Locate the cell with the specified text and output its [X, Y] center coordinate. 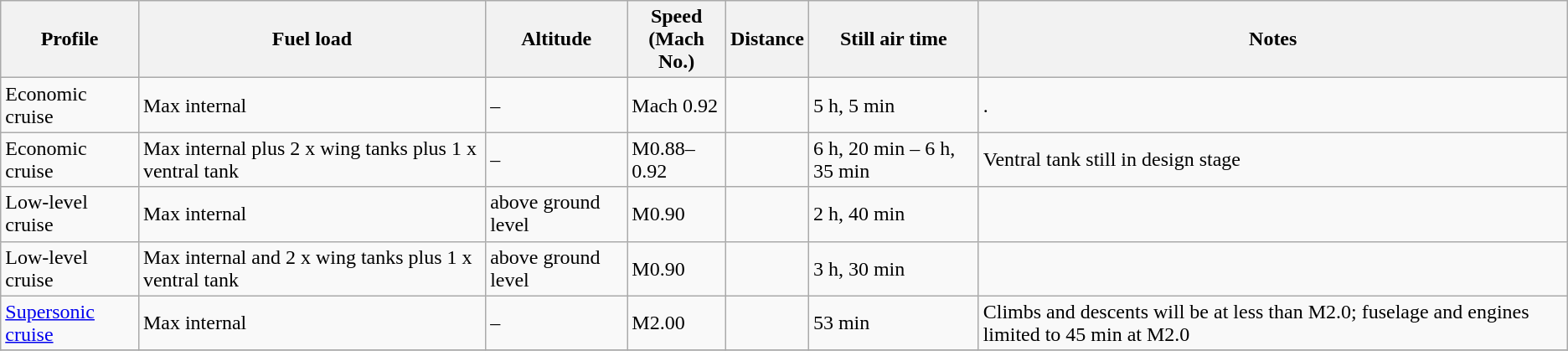
Supersonic cruise [70, 323]
Still air time [893, 39]
Profile [70, 39]
Mach 0.92 [677, 106]
3 h, 30 min [893, 268]
. [1273, 106]
2 h, 40 min [893, 214]
53 min [893, 323]
Fuel load [312, 39]
Notes [1273, 39]
Climbs and descents will be at less than M2.0; fuselage and engines limited to 45 min at M2.0 [1273, 323]
M0.88–0.92 [677, 159]
M2.00 [677, 323]
Speed (Mach No.) [677, 39]
Distance [767, 39]
Max internal plus 2 x wing tanks plus 1 x ventral tank [312, 159]
6 h, 20 min – 6 h, 35 min [893, 159]
Max internal and 2 x wing tanks plus 1 x ventral tank [312, 268]
Altitude [556, 39]
Ventral tank still in design stage [1273, 159]
5 h, 5 min [893, 106]
